Capture the cell that displays the provided text and extract its (x, y) central coordinate. 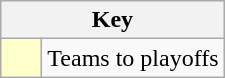
Teams to playoffs (133, 58)
Key (112, 20)
